Pinpoint the cell where the given text exists, returning its (x, y) midpoint coordinate. 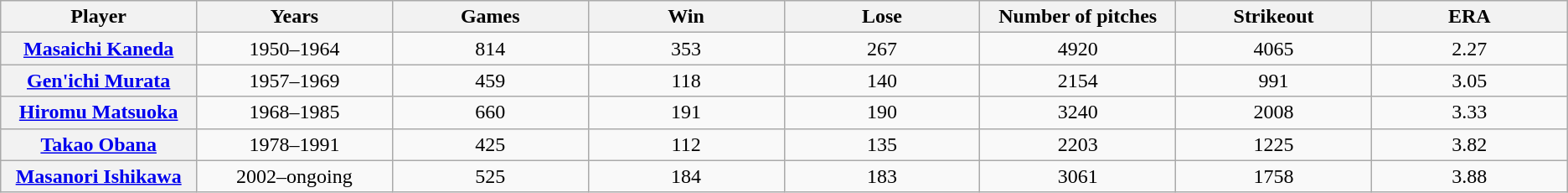
Years (295, 17)
525 (490, 176)
2008 (1274, 112)
1957–1969 (295, 81)
991 (1274, 81)
2203 (1078, 144)
Gen'ichi Murata (99, 81)
459 (490, 81)
190 (882, 112)
3240 (1078, 112)
Win (686, 17)
267 (882, 49)
Player (99, 17)
2002–ongoing (295, 176)
Masaichi Kaneda (99, 49)
183 (882, 176)
Strikeout (1274, 17)
Games (490, 17)
Takao Obana (99, 144)
118 (686, 81)
Lose (882, 17)
Hiromu Matsuoka (99, 112)
112 (686, 144)
ERA (1469, 17)
4920 (1078, 49)
Masanori Ishikawa (99, 176)
1758 (1274, 176)
1225 (1274, 144)
3.82 (1469, 144)
3.05 (1469, 81)
2154 (1078, 81)
191 (686, 112)
425 (490, 144)
1950–1964 (295, 49)
353 (686, 49)
4065 (1274, 49)
Number of pitches (1078, 17)
135 (882, 144)
660 (490, 112)
2.27 (1469, 49)
140 (882, 81)
3.33 (1469, 112)
3.88 (1469, 176)
3061 (1078, 176)
1968–1985 (295, 112)
1978–1991 (295, 144)
814 (490, 49)
184 (686, 176)
